Detect which cell encompasses the target text, then output its [X, Y] center coordinate. 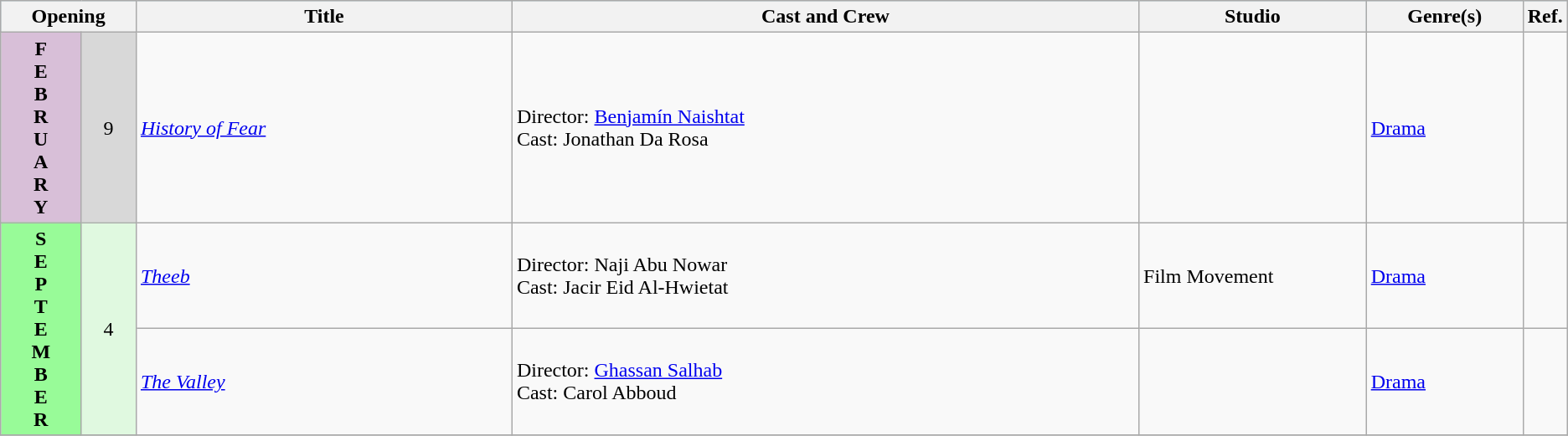
Ref. [1545, 17]
Film Movement [1253, 276]
9 [109, 127]
4 [109, 329]
Studio [1253, 17]
Genre(s) [1444, 17]
Theeb [323, 276]
History of Fear [323, 127]
The Valley [323, 382]
Opening [69, 17]
Cast and Crew [825, 17]
Director: Benjamín Naishtat Cast: Jonathan Da Rosa [825, 127]
Title [323, 17]
Director: Ghassan Salhab Cast: Carol Abboud [825, 382]
Director: Naji Abu Nowar Cast: Jacir Eid Al-Hwietat [825, 276]
FEBRUARY [41, 127]
SEPTEMBER [41, 329]
